Return [x, y] of the center of cell containing provided text 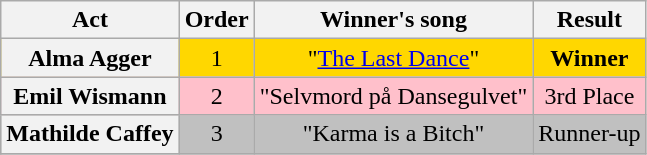
3 [216, 134]
Runner-up [590, 134]
Mathilde Caffey [90, 134]
"Selvmord på Dansegulvet" [394, 96]
"The Last Dance" [394, 58]
Result [590, 20]
Winner [590, 58]
1 [216, 58]
Act [90, 20]
Alma Agger [90, 58]
Emil Wismann [90, 96]
3rd Place [590, 96]
Order [216, 20]
2 [216, 96]
"Karma is a Bitch" [394, 134]
Winner's song [394, 20]
